Extract the (X, Y) coordinate from the center of the cell holding the provided text.  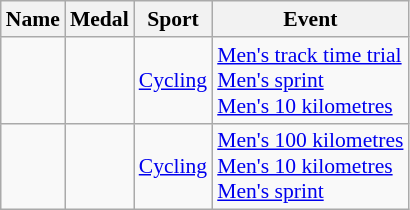
Event (310, 19)
Medal (100, 19)
Sport (173, 19)
Name (33, 19)
Men's 100 kilometresMen's 10 kilometresMen's sprint (310, 166)
Men's track time trialMen's sprintMen's 10 kilometres (310, 80)
